Provide the [x, y] coordinate of the cell's center where the given text is located.  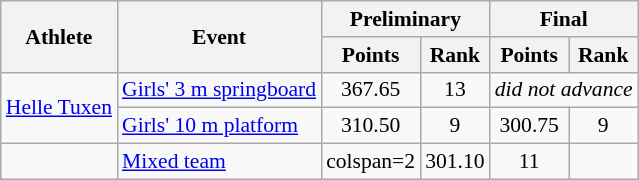
301.10 [454, 162]
Athlete [59, 36]
Helle Tuxen [59, 108]
11 [530, 162]
Mixed team [219, 162]
colspan=2 [370, 162]
Final [564, 19]
Girls' 3 m springboard [219, 90]
Event [219, 36]
13 [454, 90]
310.50 [370, 126]
Preliminary [406, 19]
300.75 [530, 126]
did not advance [564, 90]
Girls' 10 m platform [219, 126]
367.65 [370, 90]
